Find where the given text appears and provide that cell's center as (X, Y) coordinate. 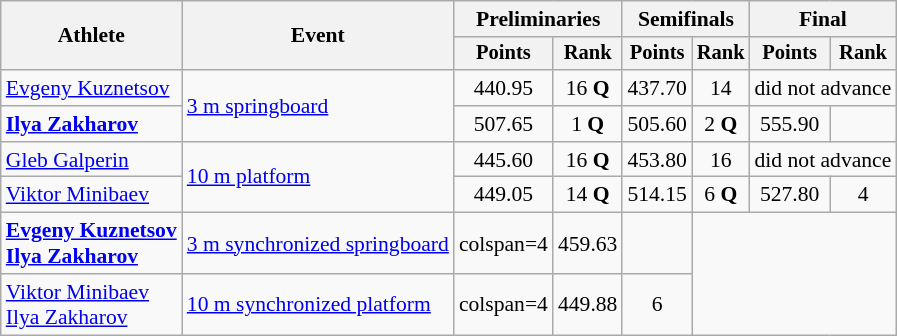
Gleb Galperin (92, 160)
10 m platform (318, 178)
10 m synchronized platform (318, 304)
14 Q (588, 195)
Final (824, 19)
Athlete (92, 36)
527.80 (790, 195)
14 (721, 88)
3 m springboard (318, 106)
4 (864, 195)
Viktor Minibaev (92, 195)
514.15 (656, 195)
Ilya Zakharov (92, 124)
555.90 (790, 124)
Evgeny Kuznetsov (92, 88)
437.70 (656, 88)
Semifinals (686, 19)
505.60 (656, 124)
440.95 (504, 88)
2 Q (721, 124)
1 Q (588, 124)
6 Q (721, 195)
459.63 (588, 244)
453.80 (656, 160)
Preliminaries (538, 19)
Event (318, 36)
445.60 (504, 160)
449.05 (504, 195)
507.65 (504, 124)
449.88 (588, 304)
16 (721, 160)
6 (656, 304)
3 m synchronized springboard (318, 244)
Evgeny KuznetsovIlya Zakharov (92, 244)
Viktor MinibaevIlya Zakharov (92, 304)
